Scan for the cell matching the given text and deliver its (x, y) coordinate at center. 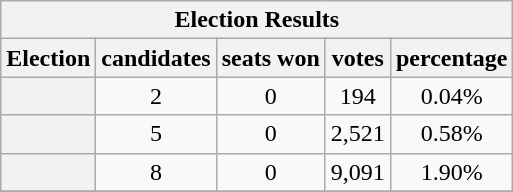
2,521 (358, 134)
2 (156, 96)
5 (156, 134)
8 (156, 172)
candidates (156, 58)
votes (358, 58)
0.04% (452, 96)
9,091 (358, 172)
Election (48, 58)
194 (358, 96)
1.90% (452, 172)
Election Results (257, 20)
seats won (270, 58)
percentage (452, 58)
0.58% (452, 134)
